Pinpoint the cell where the given text exists, returning its [x, y] midpoint coordinate. 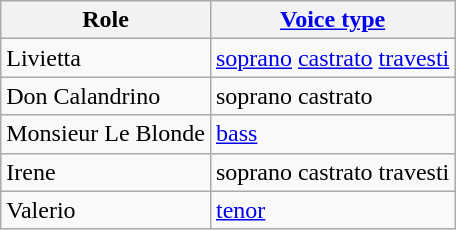
Voice type [332, 20]
tenor [332, 210]
soprano castrato [332, 96]
Valerio [106, 210]
Don Calandrino [106, 96]
bass [332, 134]
Monsieur Le Blonde [106, 134]
Livietta [106, 58]
Role [106, 20]
Irene [106, 172]
